Scan for the cell matching the given text and deliver its [X, Y] coordinate at center. 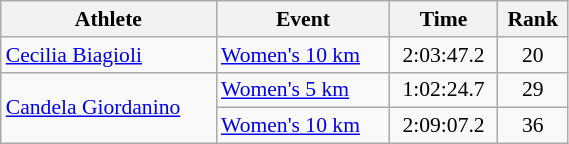
Women's 5 km [303, 90]
Candela Giordanino [108, 108]
Time [444, 19]
2:09:07.2 [444, 126]
36 [532, 126]
2:03:47.2 [444, 55]
Event [303, 19]
Rank [532, 19]
Cecilia Biagioli [108, 55]
20 [532, 55]
1:02:24.7 [444, 90]
Athlete [108, 19]
29 [532, 90]
